Scan for the cell matching the given text and deliver its (X, Y) coordinate at center. 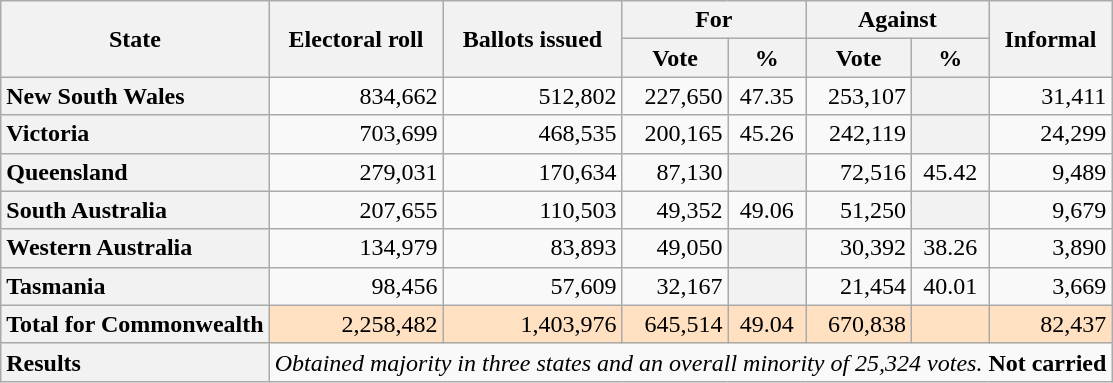
For (714, 20)
227,650 (675, 96)
3,890 (1050, 248)
Queensland (135, 172)
South Australia (135, 210)
Results (135, 362)
57,609 (532, 286)
1,403,976 (532, 324)
New South Wales (135, 96)
72,516 (859, 172)
Obtained majority in three states and an overall minority of 25,324 votes. Not carried (690, 362)
82,437 (1050, 324)
49,352 (675, 210)
32,167 (675, 286)
30,392 (859, 248)
645,514 (675, 324)
98,456 (356, 286)
31,411 (1050, 96)
Ballots issued (532, 39)
Victoria (135, 134)
38.26 (950, 248)
2,258,482 (356, 324)
110,503 (532, 210)
83,893 (532, 248)
Western Australia (135, 248)
45.42 (950, 172)
134,979 (356, 248)
279,031 (356, 172)
3,669 (1050, 286)
45.26 (766, 134)
49,050 (675, 248)
47.35 (766, 96)
40.01 (950, 286)
170,634 (532, 172)
Against (898, 20)
9,679 (1050, 210)
670,838 (859, 324)
834,662 (356, 96)
207,655 (356, 210)
242,119 (859, 134)
Electoral roll (356, 39)
Informal (1050, 39)
49.06 (766, 210)
253,107 (859, 96)
Total for Commonwealth (135, 324)
49.04 (766, 324)
200,165 (675, 134)
512,802 (532, 96)
468,535 (532, 134)
Tasmania (135, 286)
State (135, 39)
51,250 (859, 210)
703,699 (356, 134)
24,299 (1050, 134)
21,454 (859, 286)
87,130 (675, 172)
9,489 (1050, 172)
